Output the [x, y] coordinate of the center of the cell containing the given text.  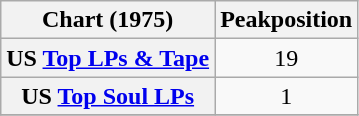
Chart (1975) [108, 20]
19 [286, 58]
US Top LPs & Tape [108, 58]
1 [286, 96]
US Top Soul LPs [108, 96]
Peakposition [286, 20]
